From the cell containing the given text, extract its center point as (x, y) coordinate. 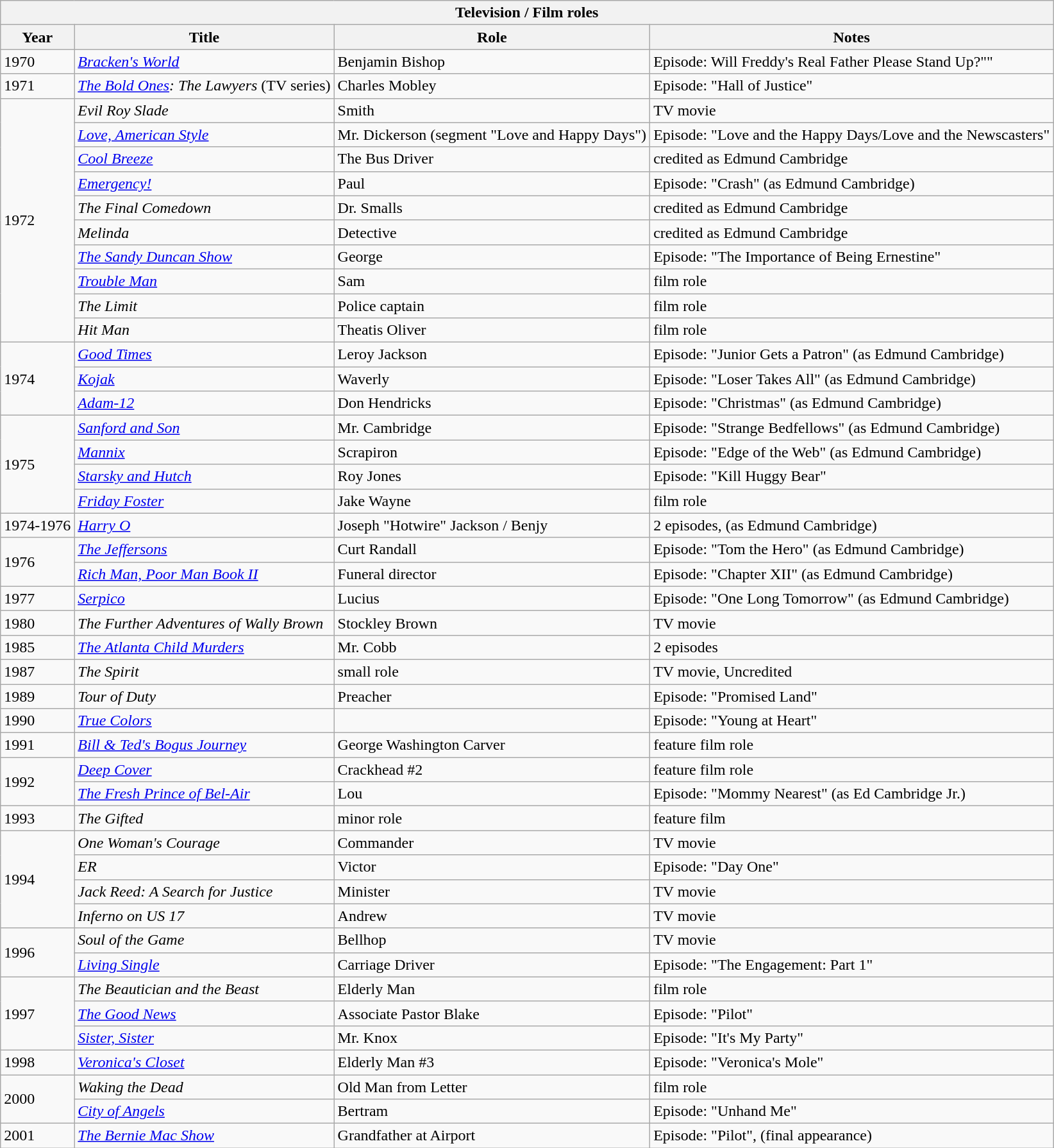
1996 (37, 952)
The Beautician and the Beast (204, 989)
ER (204, 867)
Joseph "Hotwire" Jackson / Benjy (492, 525)
Episode: "Love and the Happy Days/Love and the Newscasters" (851, 135)
Episode: "Promised Land" (851, 696)
1994 (37, 879)
Episode: "Junior Gets a Patron" (as Edmund Cambridge) (851, 355)
1976 (37, 562)
Sister, Sister (204, 1038)
Episode: "One Long Tomorrow" (as Edmund Cambridge) (851, 598)
Episode: Will Freddy's Real Father Please Stand Up?"" (851, 62)
1977 (37, 598)
Smith (492, 110)
Episode: "Pilot", (final appearance) (851, 1136)
Preacher (492, 696)
The Bold Ones: The Lawyers (TV series) (204, 86)
Year (37, 37)
The Spirit (204, 671)
Dr. Smalls (492, 208)
Carriage Driver (492, 965)
Mr. Cobb (492, 647)
Episode: "Strange Bedfellows" (as Edmund Cambridge) (851, 428)
2 episodes (851, 647)
Roy Jones (492, 477)
The Further Adventures of Wally Brown (204, 623)
Episode: "Christmas" (as Edmund Cambridge) (851, 403)
Episode: "Kill Huggy Bear" (851, 477)
Bellhop (492, 940)
Cool Breeze (204, 159)
Veronica's Closet (204, 1062)
Detective (492, 232)
1987 (37, 671)
Television / Film roles (527, 13)
Inferno on US 17 (204, 916)
Episode: "Mommy Nearest" (as Ed Cambridge Jr.) (851, 794)
1974-1976 (37, 525)
Waking the Dead (204, 1087)
Good Times (204, 355)
1990 (37, 721)
Leroy Jackson (492, 355)
Episode: "Hall of Justice" (851, 86)
Friday Foster (204, 501)
feature film (851, 818)
Elderly Man (492, 989)
Episode: "The Engagement: Part 1" (851, 965)
Episode: "Young at Heart" (851, 721)
One Woman's Courage (204, 843)
Kojak (204, 379)
2001 (37, 1136)
True Colors (204, 721)
Paul (492, 183)
Jack Reed: A Search for Justice (204, 891)
Living Single (204, 965)
Role (492, 37)
1992 (37, 782)
Andrew (492, 916)
2000 (37, 1099)
Mr. Dickerson (segment "Love and Happy Days") (492, 135)
Melinda (204, 232)
Title (204, 37)
Tour of Duty (204, 696)
Bertram (492, 1111)
Curt Randall (492, 550)
The Limit (204, 306)
Benjamin Bishop (492, 62)
Hit Man (204, 330)
The Gifted (204, 818)
Sanford and Son (204, 428)
Episode: "Veronica's Mole" (851, 1062)
Associate Pastor Blake (492, 1013)
Episode: "Unhand Me" (851, 1111)
Episode: "Edge of the Web" (as Edmund Cambridge) (851, 452)
Victor (492, 867)
Mr. Knox (492, 1038)
Harry O (204, 525)
Old Man from Letter (492, 1087)
Notes (851, 37)
Soul of the Game (204, 940)
1972 (37, 221)
George Washington Carver (492, 745)
Elderly Man #3 (492, 1062)
Episode: "The Importance of Being Ernestine" (851, 257)
Sam (492, 281)
Episode: "Day One" (851, 867)
Don Hendricks (492, 403)
small role (492, 671)
Rich Man, Poor Man Book II (204, 574)
The Bus Driver (492, 159)
1974 (37, 379)
Episode: "Tom the Hero" (as Edmund Cambridge) (851, 550)
minor role (492, 818)
1975 (37, 464)
Episode: "It's My Party" (851, 1038)
The Final Comedown (204, 208)
Charles Mobley (492, 86)
George (492, 257)
1971 (37, 86)
Commander (492, 843)
The Bernie Mac Show (204, 1136)
Deep Cover (204, 770)
1991 (37, 745)
Jake Wayne (492, 501)
1985 (37, 647)
Episode: "Crash" (as Edmund Cambridge) (851, 183)
Police captain (492, 306)
Scrapiron (492, 452)
Love, American Style (204, 135)
Episode: "Pilot" (851, 1013)
1989 (37, 696)
1998 (37, 1062)
Bill & Ted's Bogus Journey (204, 745)
Lucius (492, 598)
Theatis Oliver (492, 330)
Waverly (492, 379)
Starsky and Hutch (204, 477)
Mr. Cambridge (492, 428)
1970 (37, 62)
Mannix (204, 452)
2 episodes, (as Edmund Cambridge) (851, 525)
Lou (492, 794)
Emergency! (204, 183)
Adam-12 (204, 403)
1993 (37, 818)
The Jeffersons (204, 550)
Episode: "Chapter XII" (as Edmund Cambridge) (851, 574)
The Atlanta Child Murders (204, 647)
Grandfather at Airport (492, 1136)
Serpico (204, 598)
Episode: "Loser Takes All" (as Edmund Cambridge) (851, 379)
City of Angels (204, 1111)
1997 (37, 1013)
Bracken's World (204, 62)
Minister (492, 891)
Trouble Man (204, 281)
Funeral director (492, 574)
Stockley Brown (492, 623)
1980 (37, 623)
The Sandy Duncan Show (204, 257)
Evil Roy Slade (204, 110)
The Good News (204, 1013)
The Fresh Prince of Bel-Air (204, 794)
TV movie, Uncredited (851, 671)
Crackhead #2 (492, 770)
